Identify which cell holds the provided text, then report its (X, Y) central coordinate. 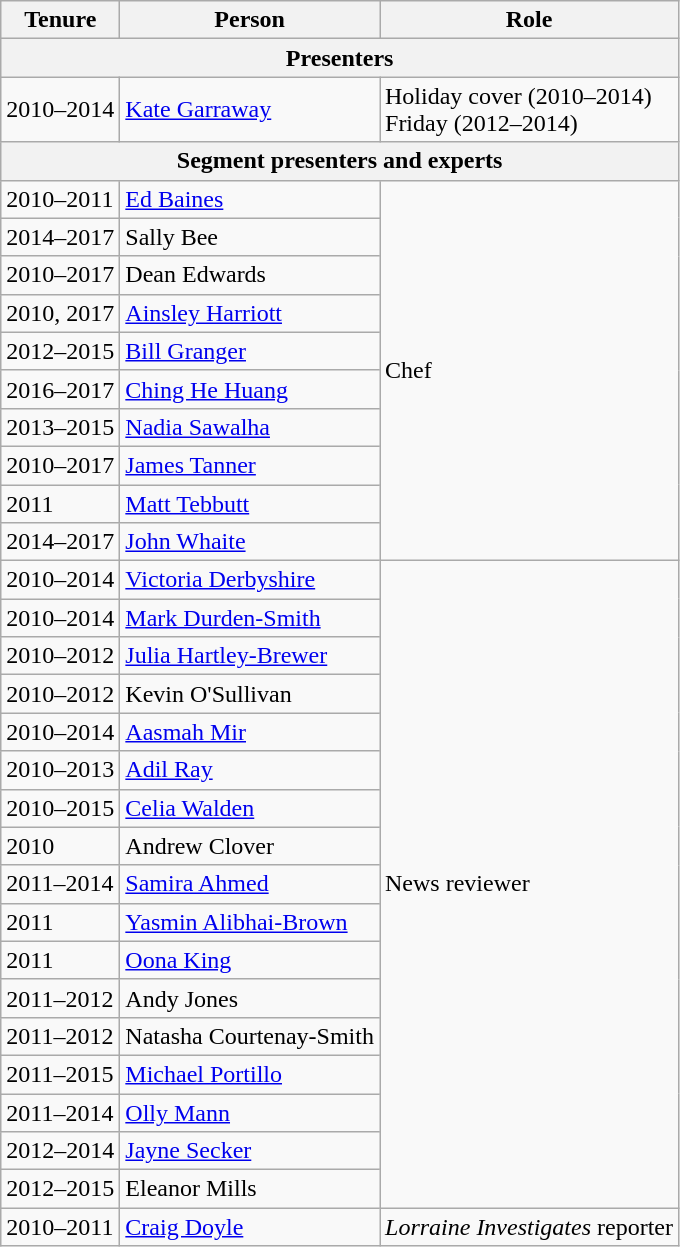
Andrew Clover (250, 846)
2010 (60, 846)
Nadia Sawalha (250, 427)
Celia Walden (250, 808)
Matt Tebbutt (250, 503)
Tenure (60, 20)
Andy Jones (250, 998)
Michael Portillo (250, 1074)
Yasmin Alibhai-Brown (250, 922)
Role (530, 20)
Ed Baines (250, 199)
2010, 2017 (60, 313)
Jayne Secker (250, 1151)
Natasha Courtenay-Smith (250, 1036)
Victoria Derbyshire (250, 580)
Presenters (340, 58)
Olly Mann (250, 1113)
Kevin O'Sullivan (250, 694)
Dean Edwards (250, 275)
2010–2015 (60, 808)
2016–2017 (60, 389)
Eleanor Mills (250, 1189)
Segment presenters and experts (340, 161)
Julia Hartley-Brewer (250, 656)
Ainsley Harriott (250, 313)
Ching He Huang (250, 389)
2012–2014 (60, 1151)
2013–2015 (60, 427)
Samira Ahmed (250, 884)
Holiday cover (2010–2014)Friday (2012–2014) (530, 110)
Mark Durden-Smith (250, 618)
James Tanner (250, 465)
Kate Garraway (250, 110)
2011–2015 (60, 1074)
Oona King (250, 960)
2010–2013 (60, 770)
Craig Doyle (250, 1227)
Lorraine Investigates reporter (530, 1227)
Aasmah Mir (250, 732)
Bill Granger (250, 351)
News reviewer (530, 884)
John Whaite (250, 542)
Adil Ray (250, 770)
Person (250, 20)
Chef (530, 370)
Sally Bee (250, 237)
